Provide the (x, y) coordinate of the cell's center where the given text is located.  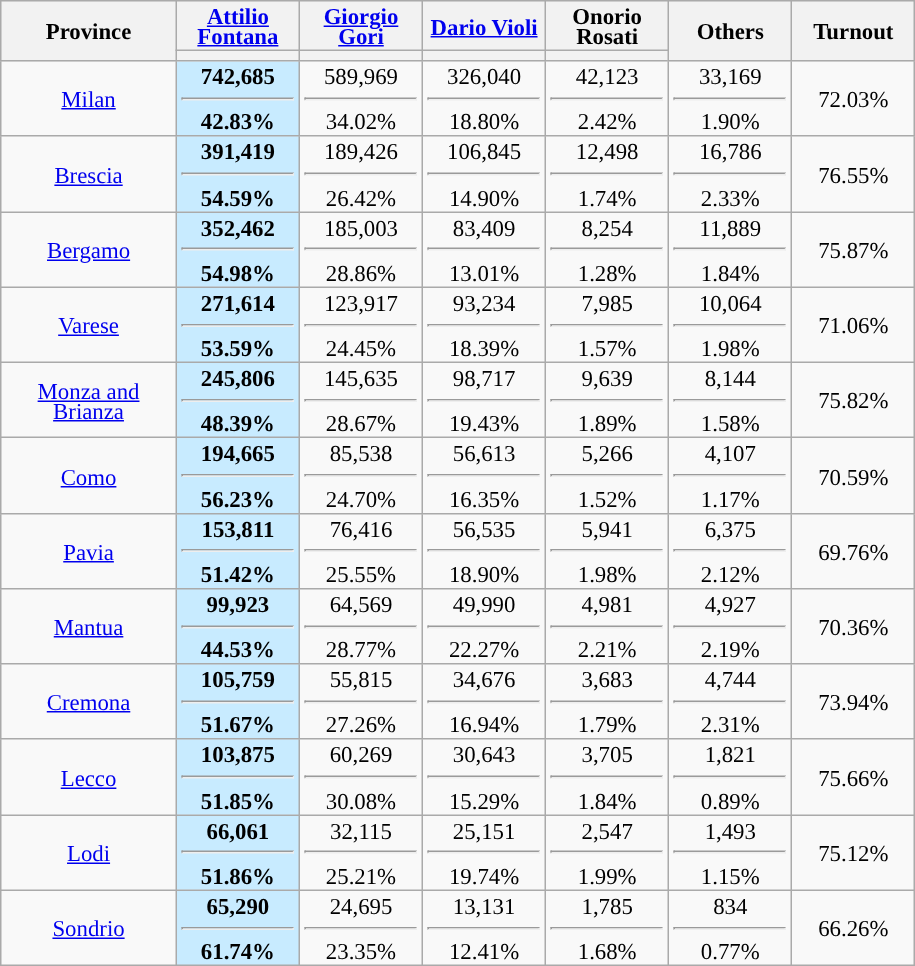
Dario Violi (484, 26)
Cremona (89, 702)
4,744 2.31% (730, 702)
Province (89, 31)
834 0.77% (730, 928)
1,821 0.89% (730, 778)
189,426 26.42% (360, 174)
8,254 1.28% (608, 250)
Giorgio Gori (360, 26)
75.66% (854, 778)
Mantua (89, 626)
153,81151.42% (238, 550)
34,676 16.94% (484, 702)
4,981 2.21% (608, 626)
12,498 1.74% (608, 174)
123,917 24.45% (360, 324)
245,806 48.39% (238, 400)
33,169 1.90% (730, 98)
4,927 2.19% (730, 626)
Attilio Fontana (238, 26)
24,695 23.35% (360, 928)
75.87% (854, 250)
Bergamo (89, 250)
72.03% (854, 98)
9,639 1.89% (608, 400)
6,375 2.12% (730, 550)
3,705 1.84% (608, 778)
194,66556.23% (238, 476)
391,419 54.59% (238, 174)
55,815 27.26% (360, 702)
Lodi (89, 852)
Sondrio (89, 928)
185,003 28.86% (360, 250)
10,064 1.98% (730, 324)
11,889 1.84% (730, 250)
76,416 25.55% (360, 550)
99,923 44.53% (238, 626)
70.36% (854, 626)
Lecco (89, 778)
1,493 1.15% (730, 852)
Pavia (89, 550)
589,969 34.02% (360, 98)
75.82% (854, 400)
Turnout (854, 31)
7,985 1.57% (608, 324)
Varese (89, 324)
98,71719.43% (484, 400)
8,144 1.58% (730, 400)
69.76% (854, 550)
42,123 2.42% (608, 98)
25,151 19.74% (484, 852)
2,547 1.99% (608, 852)
106,845 14.90% (484, 174)
93,234 18.39% (484, 324)
742,685 42.83% (238, 98)
Onorio Rosati (608, 26)
5,941 1.98% (608, 550)
271,614 53.59% (238, 324)
1,785 1.68% (608, 928)
105,759 51.67% (238, 702)
70.59% (854, 476)
352,462 54.98% (238, 250)
Como (89, 476)
Others (730, 31)
Monza and Brianza (89, 400)
85,53824.70% (360, 476)
4,107 1.17% (730, 476)
3,683 1.79% (608, 702)
75.12% (854, 852)
60,26930.08% (360, 778)
326,040 18.80% (484, 98)
64,569 28.77% (360, 626)
56,535 18.90% (484, 550)
Brescia (89, 174)
32,115 25.21% (360, 852)
16,786 2.33% (730, 174)
71.06% (854, 324)
56,61316.35% (484, 476)
103,87551.85% (238, 778)
66,06151.86% (238, 852)
13,131 12.41% (484, 928)
65,290 61.74% (238, 928)
73.94% (854, 702)
83,409 13.01% (484, 250)
Milan (89, 98)
49,990 22.27% (484, 626)
30,643 15.29% (484, 778)
145,63528.67% (360, 400)
66.26% (854, 928)
76.55% (854, 174)
5,266 1.52% (608, 476)
